Locate the cell with the specified text and output its (X, Y) center coordinate. 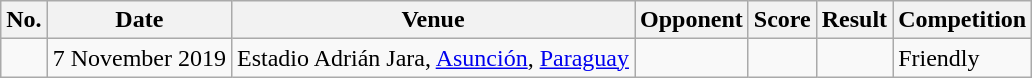
Venue (434, 20)
Score (782, 20)
Result (854, 20)
Opponent (691, 20)
Friendly (962, 58)
Competition (962, 20)
No. (24, 20)
7 November 2019 (139, 58)
Estadio Adrián Jara, Asunción, Paraguay (434, 58)
Date (139, 20)
